For the text-containing cell, return its midpoint in (X, Y) coordinate format. 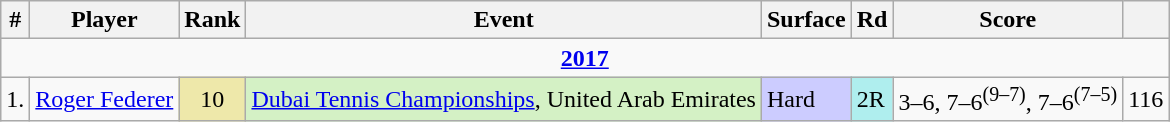
Rank (212, 20)
Roger Federer (104, 100)
Dubai Tennis Championships, United Arab Emirates (504, 100)
1. (16, 100)
# (16, 20)
Player (104, 20)
10 (212, 100)
Score (1008, 20)
Surface (806, 20)
Rd (872, 20)
3–6, 7–6(9–7), 7–6(7–5) (1008, 100)
Hard (806, 100)
Event (504, 20)
2017 (585, 58)
116 (1146, 100)
2R (872, 100)
